Determine the [x, y] coordinate at the center of the cell enclosing the given text.  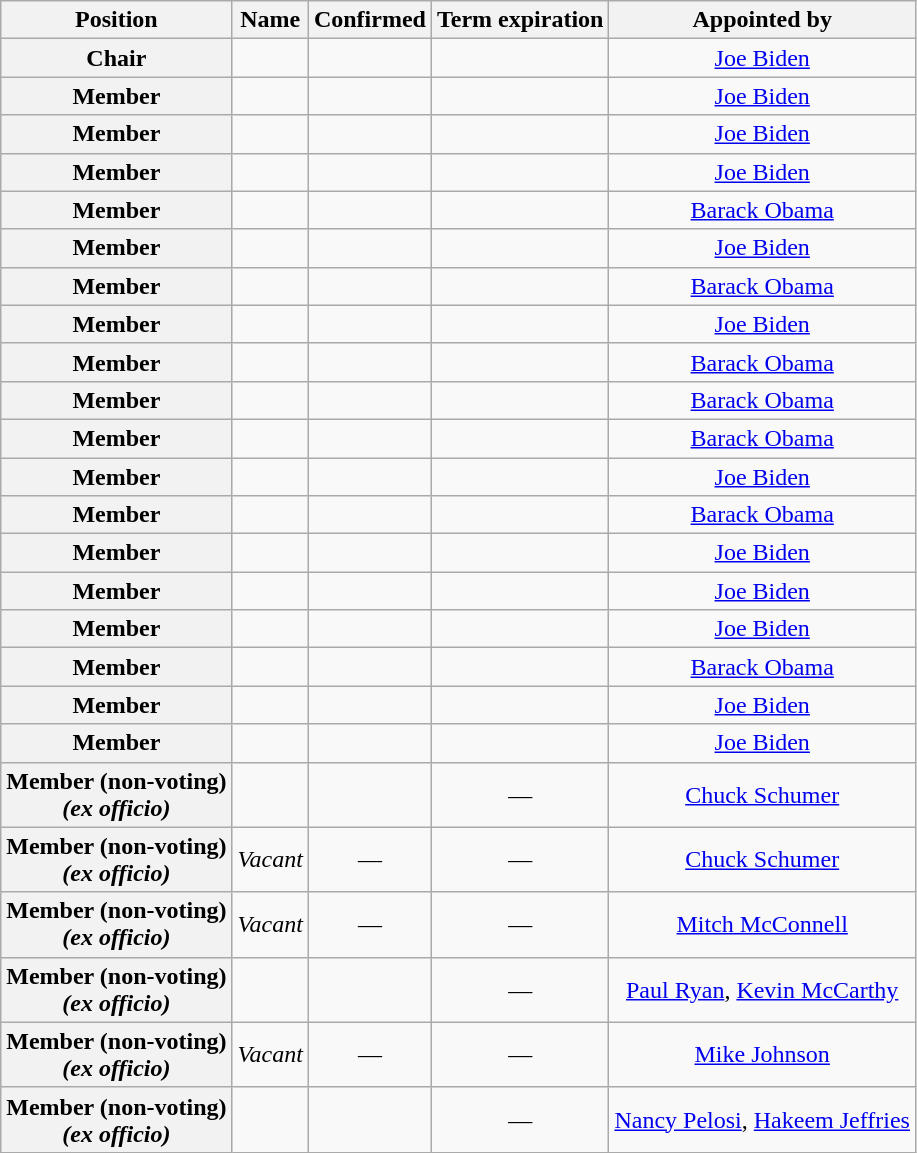
Nancy Pelosi, Hakeem Jeffries [762, 1120]
Paul Ryan, Kevin McCarthy [762, 990]
Position [116, 20]
Confirmed [370, 20]
Appointed by [762, 20]
Mike Johnson [762, 1054]
Chair [116, 58]
Term expiration [520, 20]
Name [270, 20]
Mitch McConnell [762, 924]
